Search for the cell housing the specified text and yield its [x, y] center coordinate. 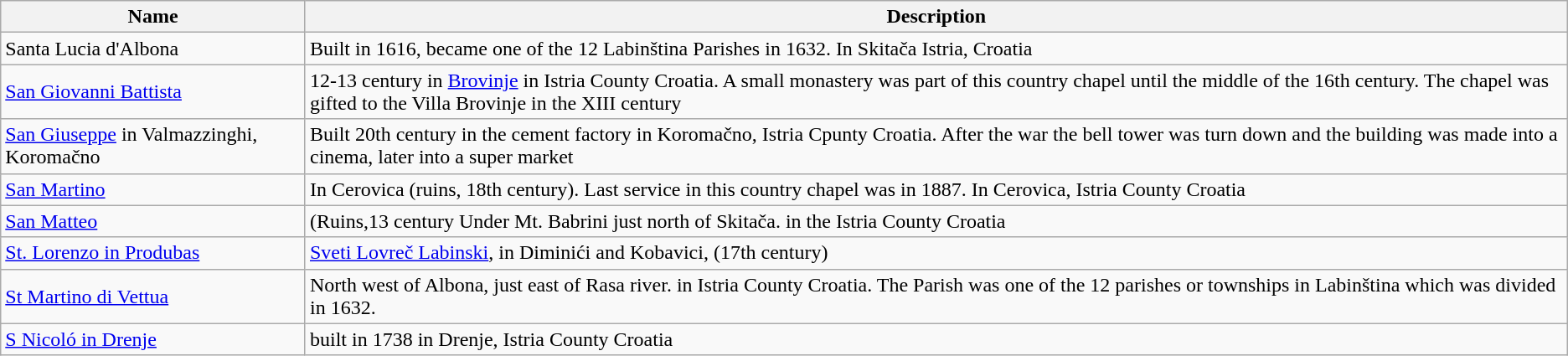
St. Lorenzo in Produbas [153, 253]
S Nicoló in Drenje [153, 339]
San Martino [153, 189]
San Matteo [153, 221]
Name [153, 17]
Description [936, 17]
St Martino di Vettua [153, 297]
Sveti Lovreč Labinski, in Diminići and Kobavici, (17th century) [936, 253]
Built in 1616, became one of the 12 Labinština Parishes in 1632. In Skitača Istria, Croatia [936, 49]
built in 1738 in Drenje, Istria County Croatia [936, 339]
San Giovanni Battista [153, 92]
Santa Lucia d'Albona [153, 49]
In Cerovica (ruins, 18th century). Last service in this country chapel was in 1887. In Cerovica, Istria County Croatia [936, 189]
San Giuseppe in Valmazzinghi, Koromačno [153, 146]
(Ruins,13 century Under Mt. Babrini just north of Skitača. in the Istria County Croatia [936, 221]
